For the text-containing cell, return its midpoint in [x, y] coordinate format. 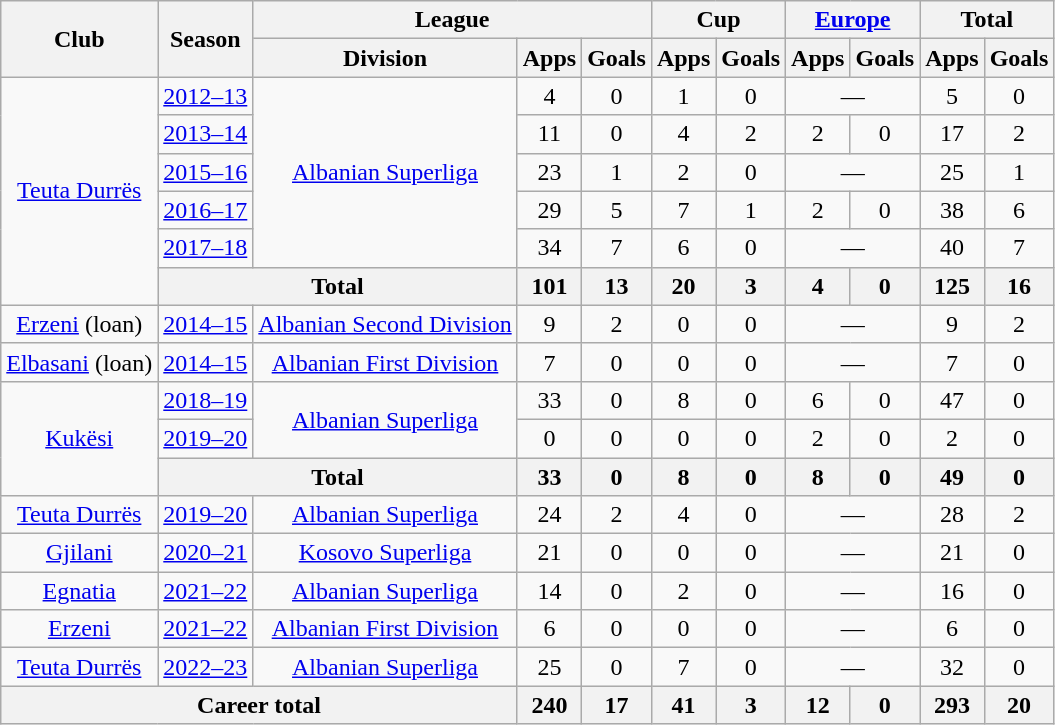
Season [206, 39]
23 [549, 172]
2018–19 [206, 400]
Egnatia [80, 591]
32 [952, 667]
38 [952, 210]
29 [549, 210]
101 [549, 286]
Albanian Second Division [385, 324]
Kosovo Superliga [385, 553]
Division [385, 58]
League [452, 20]
Erzeni (loan) [80, 324]
Career total [259, 705]
125 [952, 286]
2016–17 [206, 210]
12 [818, 705]
14 [549, 591]
2017–18 [206, 248]
240 [549, 705]
293 [952, 705]
49 [952, 477]
Kukësi [80, 438]
41 [683, 705]
2013–14 [206, 134]
11 [549, 134]
Gjilani [80, 553]
Cup [718, 20]
28 [952, 515]
2022–23 [206, 667]
Erzeni [80, 629]
40 [952, 248]
47 [952, 400]
Club [80, 39]
2012–13 [206, 96]
Elbasani (loan) [80, 362]
34 [549, 248]
13 [617, 286]
24 [549, 515]
2020–21 [206, 553]
2015–16 [206, 172]
Europe [853, 20]
